Find where the given text appears and provide that cell's center as [x, y] coordinate. 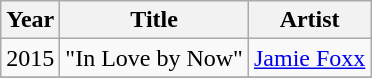
Jamie Foxx [309, 58]
Artist [309, 20]
Year [30, 20]
Title [154, 20]
"In Love by Now" [154, 58]
2015 [30, 58]
